Find where the given text appears and provide that cell's center as (X, Y) coordinate. 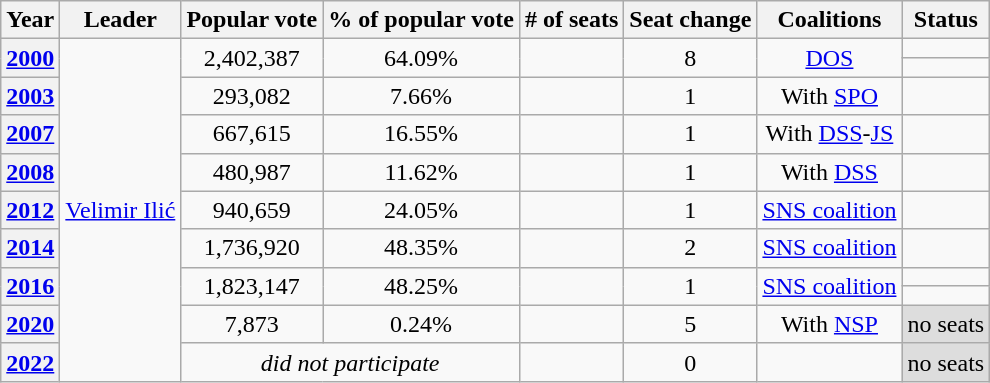
Status (946, 20)
2007 (30, 134)
480,987 (252, 172)
1,823,147 (252, 286)
Popular vote (252, 20)
2020 (30, 324)
With DSS (830, 172)
# of seats (571, 20)
2 (690, 248)
Leader (120, 20)
Seat change (690, 20)
Year (30, 20)
11.62% (422, 172)
With DSS-JS (830, 134)
2000 (30, 58)
2,402,387 (252, 58)
7.66% (422, 96)
With SPO (830, 96)
2008 (30, 172)
5 (690, 324)
293,082 (252, 96)
2014 (30, 248)
64.09% (422, 58)
2022 (30, 362)
7,873 (252, 324)
0 (690, 362)
did not participate (350, 362)
2016 (30, 286)
48.25% (422, 286)
16.55% (422, 134)
2012 (30, 210)
0.24% (422, 324)
24.05% (422, 210)
2003 (30, 96)
667,615 (252, 134)
48.35% (422, 248)
% of popular vote (422, 20)
DOS (830, 58)
940,659 (252, 210)
1,736,920 (252, 248)
With NSP (830, 324)
Coalitions (830, 20)
Velimir Ilić (120, 210)
8 (690, 58)
